Return [X, Y] of the center of cell containing provided text 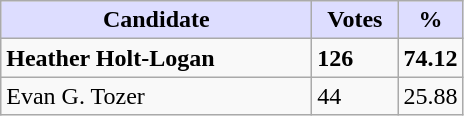
% [430, 20]
126 [355, 58]
74.12 [430, 58]
25.88 [430, 96]
Heather Holt-Logan [156, 58]
Votes [355, 20]
44 [355, 96]
Evan G. Tozer [156, 96]
Candidate [156, 20]
